Detect which cell encompasses the target text, then output its (x, y) center coordinate. 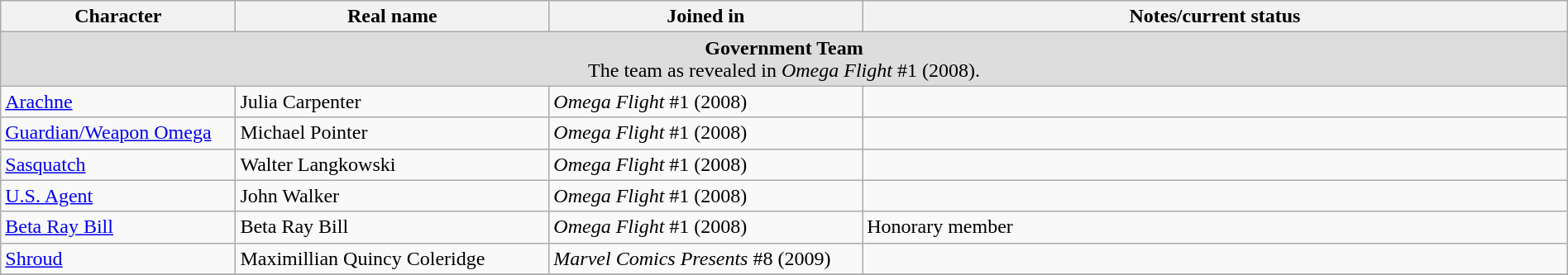
Government TeamThe team as revealed in Omega Flight #1 (2008). (784, 59)
U.S. Agent (118, 196)
John Walker (392, 196)
Marvel Comics Presents #8 (2009) (706, 258)
Sasquatch (118, 164)
Honorary member (1216, 227)
Michael Pointer (392, 133)
Character (118, 17)
Julia Carpenter (392, 102)
Arachne (118, 102)
Maximillian Quincy Coleridge (392, 258)
Real name (392, 17)
Joined in (706, 17)
Guardian/Weapon Omega (118, 133)
Shroud (118, 258)
Notes/current status (1216, 17)
Walter Langkowski (392, 164)
